Determine the [x, y] coordinate at the center of the cell enclosing the given text.  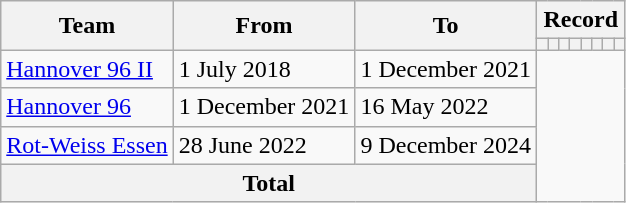
From [264, 26]
Total [269, 183]
Rot-Weiss Essen [87, 145]
16 May 2022 [446, 107]
1 July 2018 [264, 69]
To [446, 26]
Record [581, 20]
Hannover 96 II [87, 69]
Team [87, 26]
Hannover 96 [87, 107]
28 June 2022 [264, 145]
9 December 2024 [446, 145]
